Find where the given text appears and provide that cell's center as [x, y] coordinate. 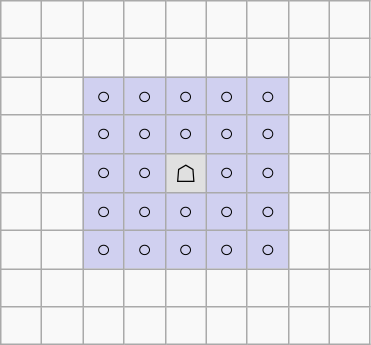
☖ [186, 173]
